Return the [X, Y] coordinate for the center point of the cell that contains the specified text.  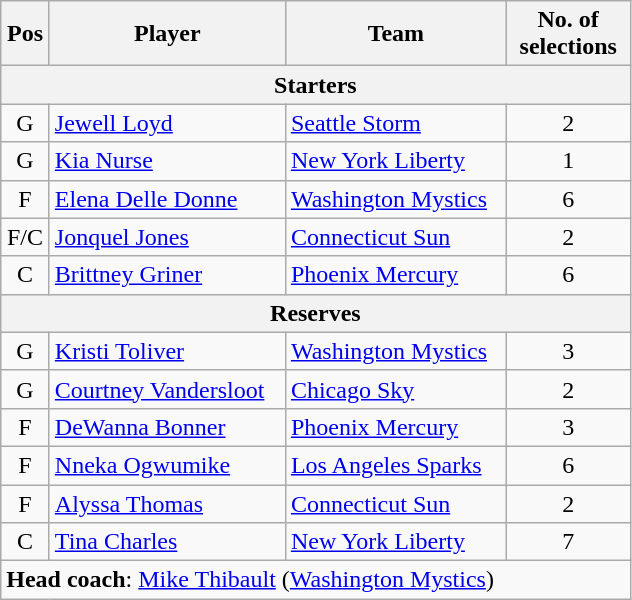
No. of selections [568, 34]
7 [568, 542]
Kia Nurse [167, 161]
Brittney Griner [167, 275]
Courtney Vandersloot [167, 389]
Jonquel Jones [167, 237]
Tina Charles [167, 542]
Starters [316, 85]
Seattle Storm [396, 123]
Player [167, 34]
Los Angeles Sparks [396, 465]
Team [396, 34]
Nneka Ogwumike [167, 465]
Jewell Loyd [167, 123]
Elena Delle Donne [167, 199]
DeWanna Bonner [167, 427]
Kristi Toliver [167, 351]
Head coach: Mike Thibault (Washington Mystics) [316, 580]
1 [568, 161]
Reserves [316, 313]
Chicago Sky [396, 389]
Alyssa Thomas [167, 503]
F/C [26, 237]
Pos [26, 34]
